Return (x, y) of the center of cell containing provided text 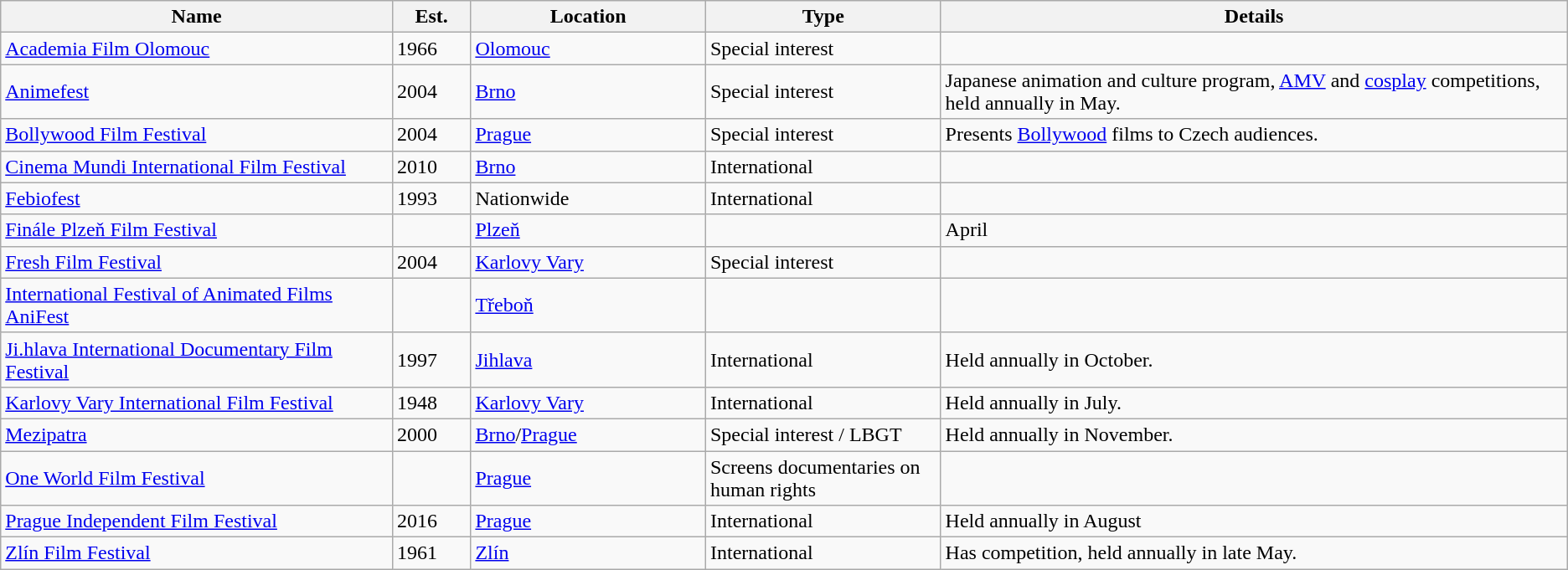
Mezipatra (197, 434)
International Festival of Animated Films AniFest (197, 305)
Cinema Mundi International Film Festival (197, 167)
Zlín Film Festival (197, 553)
2010 (431, 167)
Details (1254, 17)
Finále Plzeň Film Festival (197, 230)
Nationwide (588, 198)
Ji.hlava International Documentary Film Festival (197, 360)
Location (588, 17)
Fresh Film Festival (197, 262)
Bollywood Film Festival (197, 135)
Třeboň (588, 305)
Screens documentaries on human rights (823, 477)
Held annually in August (1254, 521)
Type (823, 17)
1993 (431, 198)
Est. (431, 17)
Prague Independent Film Festival (197, 521)
1997 (431, 360)
Febiofest (197, 198)
One World Film Festival (197, 477)
Held annually in July. (1254, 403)
Has competition, held annually in late May. (1254, 553)
Olomouc (588, 49)
Academia Film Olomouc (197, 49)
Plzeň (588, 230)
Zlín (588, 553)
1966 (431, 49)
Special interest / LBGT (823, 434)
Presents Bollywood films to Czech audiences. (1254, 135)
2000 (431, 434)
Jihlava (588, 360)
Karlovy Vary International Film Festival (197, 403)
April (1254, 230)
2016 (431, 521)
Japanese animation and culture program, AMV and cosplay competitions, held annually in May. (1254, 92)
Name (197, 17)
Brno/Prague (588, 434)
1948 (431, 403)
1961 (431, 553)
Animefest (197, 92)
Held annually in November. (1254, 434)
Held annually in October. (1254, 360)
